Find where the given text appears and provide that cell's center as (X, Y) coordinate. 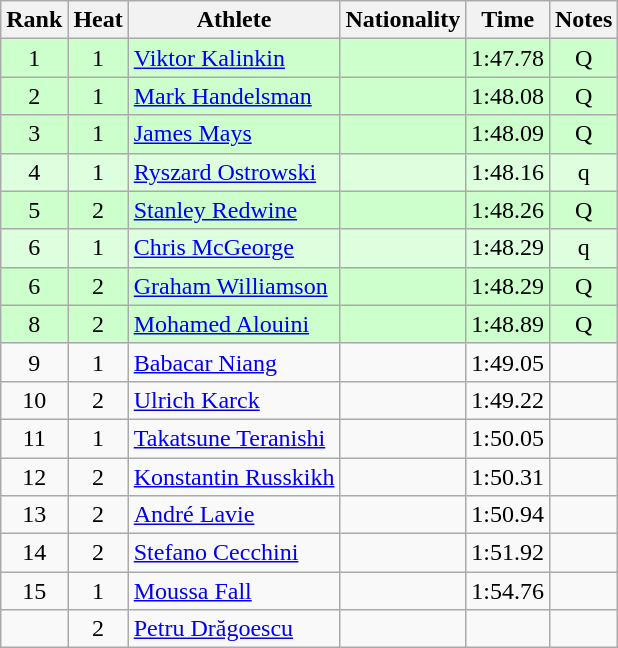
Moussa Fall (234, 591)
1:50.31 (508, 477)
Viktor Kalinkin (234, 58)
Babacar Niang (234, 362)
3 (34, 134)
Stefano Cecchini (234, 553)
Stanley Redwine (234, 210)
Mohamed Alouini (234, 324)
1:54.76 (508, 591)
Time (508, 20)
James Mays (234, 134)
1:49.05 (508, 362)
1:48.89 (508, 324)
14 (34, 553)
Ulrich Karck (234, 400)
Graham Williamson (234, 286)
1:48.26 (508, 210)
1:48.16 (508, 172)
Chris McGeorge (234, 248)
8 (34, 324)
1:47.78 (508, 58)
10 (34, 400)
Nationality (403, 20)
Takatsune Teranishi (234, 438)
1:51.92 (508, 553)
9 (34, 362)
1:48.08 (508, 96)
André Lavie (234, 515)
1:50.05 (508, 438)
1:48.09 (508, 134)
12 (34, 477)
1:49.22 (508, 400)
1:50.94 (508, 515)
Rank (34, 20)
Athlete (234, 20)
Mark Handelsman (234, 96)
Konstantin Russkikh (234, 477)
Heat (98, 20)
Petru Drăgoescu (234, 629)
5 (34, 210)
Ryszard Ostrowski (234, 172)
4 (34, 172)
11 (34, 438)
13 (34, 515)
15 (34, 591)
Notes (583, 20)
